Search for the cell housing the specified text and yield its (X, Y) center coordinate. 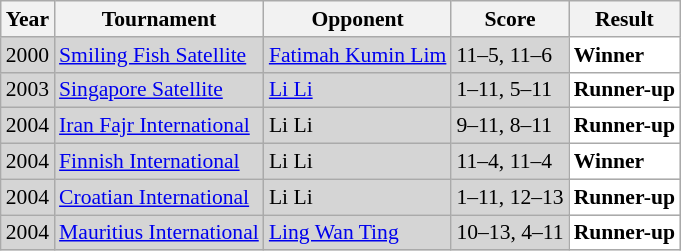
11–4, 11–4 (510, 162)
Year (28, 19)
Mauritius International (159, 233)
Finnish International (159, 162)
Croatian International (159, 197)
2000 (28, 55)
1–11, 12–13 (510, 197)
Iran Fajr International (159, 126)
Singapore Satellite (159, 90)
Score (510, 19)
Smiling Fish Satellite (159, 55)
Opponent (358, 19)
1–11, 5–11 (510, 90)
9–11, 8–11 (510, 126)
Fatimah Kumin Lim (358, 55)
Ling Wan Ting (358, 233)
Result (624, 19)
Tournament (159, 19)
11–5, 11–6 (510, 55)
2003 (28, 90)
10–13, 4–11 (510, 233)
